Pinpoint the cell where the given text exists, returning its [X, Y] midpoint coordinate. 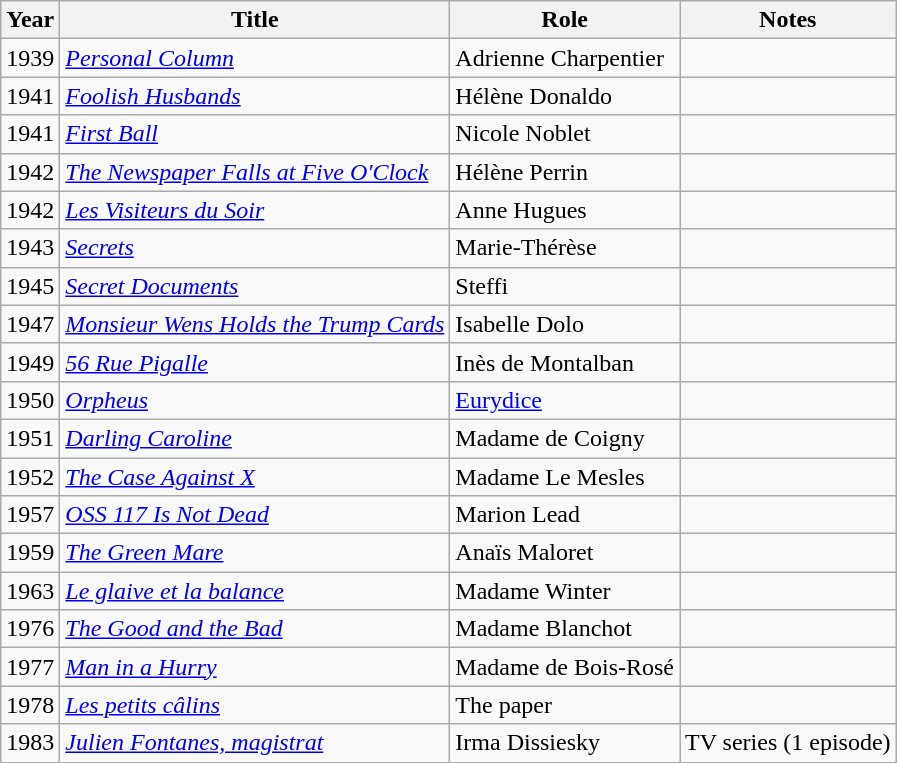
Man in a Hurry [255, 667]
1976 [30, 629]
Secret Documents [255, 286]
Madame Blanchot [565, 629]
OSS 117 Is Not Dead [255, 515]
The Green Mare [255, 553]
Madame Winter [565, 591]
The Newspaper Falls at Five O'Clock [255, 172]
Inès de Montalban [565, 362]
Adrienne Charpentier [565, 58]
1950 [30, 400]
Hélène Donaldo [565, 96]
Le glaive et la balance [255, 591]
Role [565, 20]
Marion Lead [565, 515]
The paper [565, 705]
1951 [30, 438]
1947 [30, 324]
1977 [30, 667]
Year [30, 20]
Hélène Perrin [565, 172]
Madame de Coigny [565, 438]
1983 [30, 743]
Darling Caroline [255, 438]
Madame de Bois-Rosé [565, 667]
Nicole Noblet [565, 134]
First Ball [255, 134]
Isabelle Dolo [565, 324]
Irma Dissiesky [565, 743]
Personal Column [255, 58]
Monsieur Wens Holds the Trump Cards [255, 324]
The Good and the Bad [255, 629]
Les petits câlins [255, 705]
Anaïs Maloret [565, 553]
Anne Hugues [565, 210]
The Case Against X [255, 477]
1957 [30, 515]
1949 [30, 362]
1952 [30, 477]
1939 [30, 58]
Marie-Thérèse [565, 248]
Title [255, 20]
Secrets [255, 248]
1959 [30, 553]
Foolish Husbands [255, 96]
1978 [30, 705]
1963 [30, 591]
TV series (1 episode) [788, 743]
Orpheus [255, 400]
Eurydice [565, 400]
Julien Fontanes, magistrat [255, 743]
Les Visiteurs du Soir [255, 210]
1943 [30, 248]
Steffi [565, 286]
56 Rue Pigalle [255, 362]
Madame Le Mesles [565, 477]
Notes [788, 20]
1945 [30, 286]
